Find where the given text appears and provide that cell's center as (X, Y) coordinate. 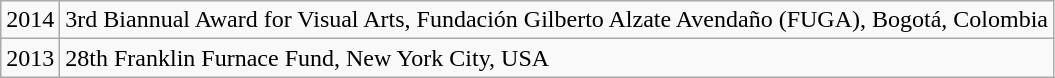
3rd Biannual Award for Visual Arts, Fundación Gilberto Alzate Avendaño (FUGA), Bogotá, Colombia (557, 20)
2013 (30, 58)
2014 (30, 20)
28th Franklin Furnace Fund, New York City, USA (557, 58)
